Return (x, y) of the center of cell containing provided text 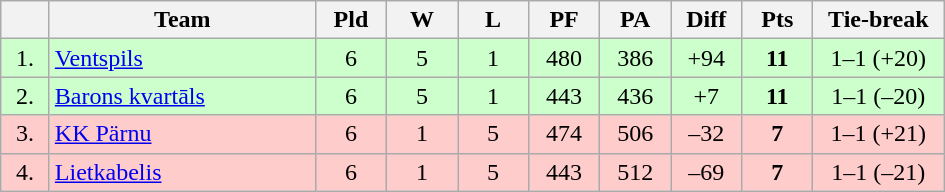
1–1 (+21) (878, 134)
+94 (706, 58)
512 (636, 172)
–32 (706, 134)
480 (564, 58)
PA (636, 20)
4. (26, 172)
474 (564, 134)
436 (636, 96)
1–1 (–20) (878, 96)
506 (636, 134)
KK Pärnu (182, 134)
1–1 (–21) (878, 172)
Pts (778, 20)
L (494, 20)
Ventspils (182, 58)
+7 (706, 96)
–69 (706, 172)
1–1 (+20) (878, 58)
W (422, 20)
3. (26, 134)
Team (182, 20)
2. (26, 96)
Barons kvartāls (182, 96)
Lietkabelis (182, 172)
386 (636, 58)
Pld (350, 20)
1. (26, 58)
Diff (706, 20)
Tie-break (878, 20)
PF (564, 20)
